Extract the (X, Y) coordinate from the center of the cell holding the provided text.  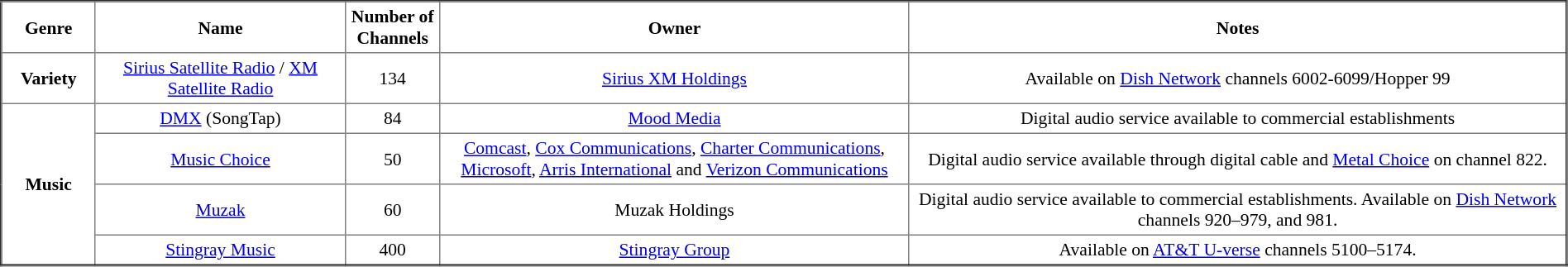
Available on AT&T U-verse channels 5100–5174. (1237, 250)
134 (393, 79)
Variety (49, 79)
Available on Dish Network channels 6002-6099/Hopper 99 (1237, 79)
400 (393, 250)
Owner (675, 27)
Name (220, 27)
60 (393, 210)
Sirius Satellite Radio / XM Satellite Radio (220, 79)
Digital audio service available to commercial establishments (1237, 118)
Music (49, 184)
Notes (1237, 27)
Digital audio service available through digital cable and Metal Choice on channel 822. (1237, 159)
Stingray Group (675, 250)
DMX (SongTap) (220, 118)
Music Choice (220, 159)
50 (393, 159)
Genre (49, 27)
Mood Media (675, 118)
Muzak Holdings (675, 210)
84 (393, 118)
Digital audio service available to commercial establishments. Available on Dish Network channels 920–979, and 981. (1237, 210)
Muzak (220, 210)
Comcast, Cox Communications, Charter Communications, Microsoft, Arris International and Verizon Communications (675, 159)
Stingray Music (220, 250)
Sirius XM Holdings (675, 79)
Number of Channels (393, 27)
